From the cell containing the given text, extract its center point as (x, y) coordinate. 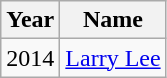
Year (30, 20)
Name (113, 20)
2014 (30, 58)
Larry Lee (113, 58)
